Find where the given text appears and provide that cell's center as (x, y) coordinate. 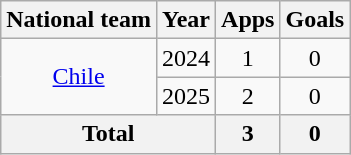
Year (186, 20)
Chile (79, 77)
Apps (248, 20)
3 (248, 134)
1 (248, 58)
Goals (315, 20)
2025 (186, 96)
2024 (186, 58)
Total (108, 134)
National team (79, 20)
2 (248, 96)
